Pinpoint the cell where the given text exists, returning its (X, Y) midpoint coordinate. 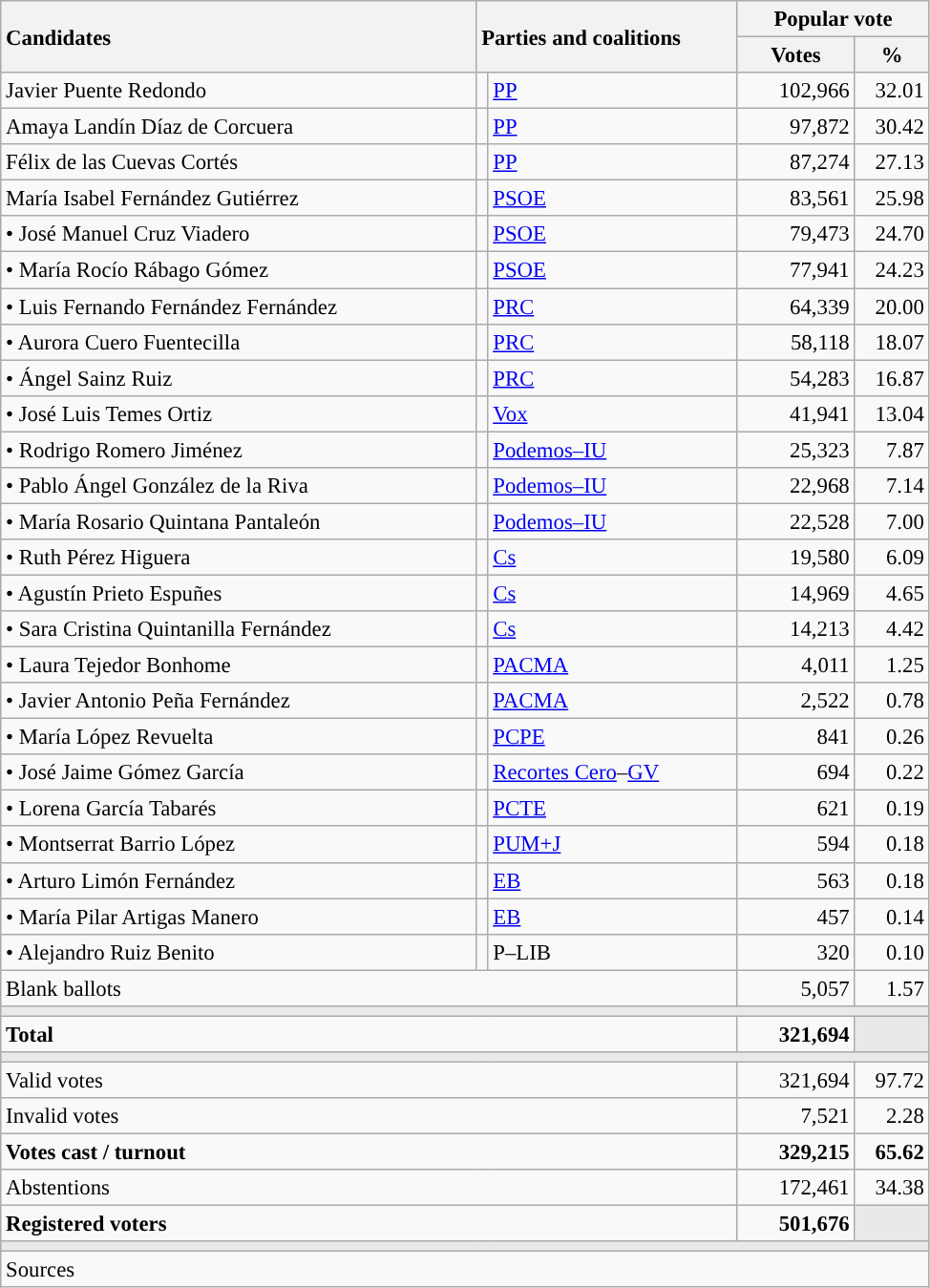
27.13 (892, 162)
563 (796, 880)
77,941 (796, 270)
Votes (796, 55)
25,323 (796, 450)
• Pablo Ángel González de la Riva (239, 486)
P–LIB (613, 952)
Total (369, 1034)
• Montserrat Barrio López (239, 845)
320 (796, 952)
0.10 (892, 952)
Abstentions (369, 1188)
594 (796, 845)
• Laura Tejedor Bonhome (239, 665)
4.65 (892, 593)
7.14 (892, 486)
1.25 (892, 665)
65.62 (892, 1152)
7.87 (892, 450)
7,521 (796, 1116)
14,969 (796, 593)
• Arturo Limón Fernández (239, 880)
Félix de las Cuevas Cortés (239, 162)
83,561 (796, 199)
4.42 (892, 629)
25.98 (892, 199)
32.01 (892, 91)
97,872 (796, 127)
Sources (465, 1270)
• Alejandro Ruiz Benito (239, 952)
Parties and coalitions (607, 36)
14,213 (796, 629)
Candidates (239, 36)
• Rodrigo Romero Jiménez (239, 450)
2,522 (796, 701)
621 (796, 809)
0.26 (892, 737)
• Aurora Cuero Fuentecilla (239, 342)
457 (796, 917)
4,011 (796, 665)
0.22 (892, 772)
501,676 (796, 1224)
97.72 (892, 1080)
• José Luis Temes Ortiz (239, 413)
7.00 (892, 521)
24.70 (892, 234)
Vox (613, 413)
Blank ballots (369, 988)
María Isabel Fernández Gutiérrez (239, 199)
0.19 (892, 809)
24.23 (892, 270)
Recortes Cero–GV (613, 772)
Amaya Landín Díaz de Corcuera (239, 127)
2.28 (892, 1116)
22,968 (796, 486)
19,580 (796, 558)
16.87 (892, 378)
PUM+J (613, 845)
87,274 (796, 162)
• Agustín Prieto Espuñes (239, 593)
Popular vote (833, 19)
• Luis Fernando Fernández Fernández (239, 306)
18.07 (892, 342)
• Ruth Pérez Higuera (239, 558)
• Ángel Sainz Ruiz (239, 378)
• Lorena García Tabarés (239, 809)
0.78 (892, 701)
% (892, 55)
694 (796, 772)
102,966 (796, 91)
• María Rocío Rábago Gómez (239, 270)
64,339 (796, 306)
79,473 (796, 234)
Votes cast / turnout (369, 1152)
22,528 (796, 521)
Registered voters (369, 1224)
• Sara Cristina Quintanilla Fernández (239, 629)
30.42 (892, 127)
34.38 (892, 1188)
• María Rosario Quintana Pantaleón (239, 521)
172,461 (796, 1188)
841 (796, 737)
Valid votes (369, 1080)
• José Jaime Gómez García (239, 772)
41,941 (796, 413)
PCTE (613, 809)
20.00 (892, 306)
1.57 (892, 988)
• María López Revuelta (239, 737)
58,118 (796, 342)
• Javier Antonio Peña Fernández (239, 701)
0.14 (892, 917)
54,283 (796, 378)
329,215 (796, 1152)
5,057 (796, 988)
6.09 (892, 558)
PCPE (613, 737)
Invalid votes (369, 1116)
Javier Puente Redondo (239, 91)
• José Manuel Cruz Viadero (239, 234)
13.04 (892, 413)
• María Pilar Artigas Manero (239, 917)
